Locate the cell with the specified text and output its [x, y] center coordinate. 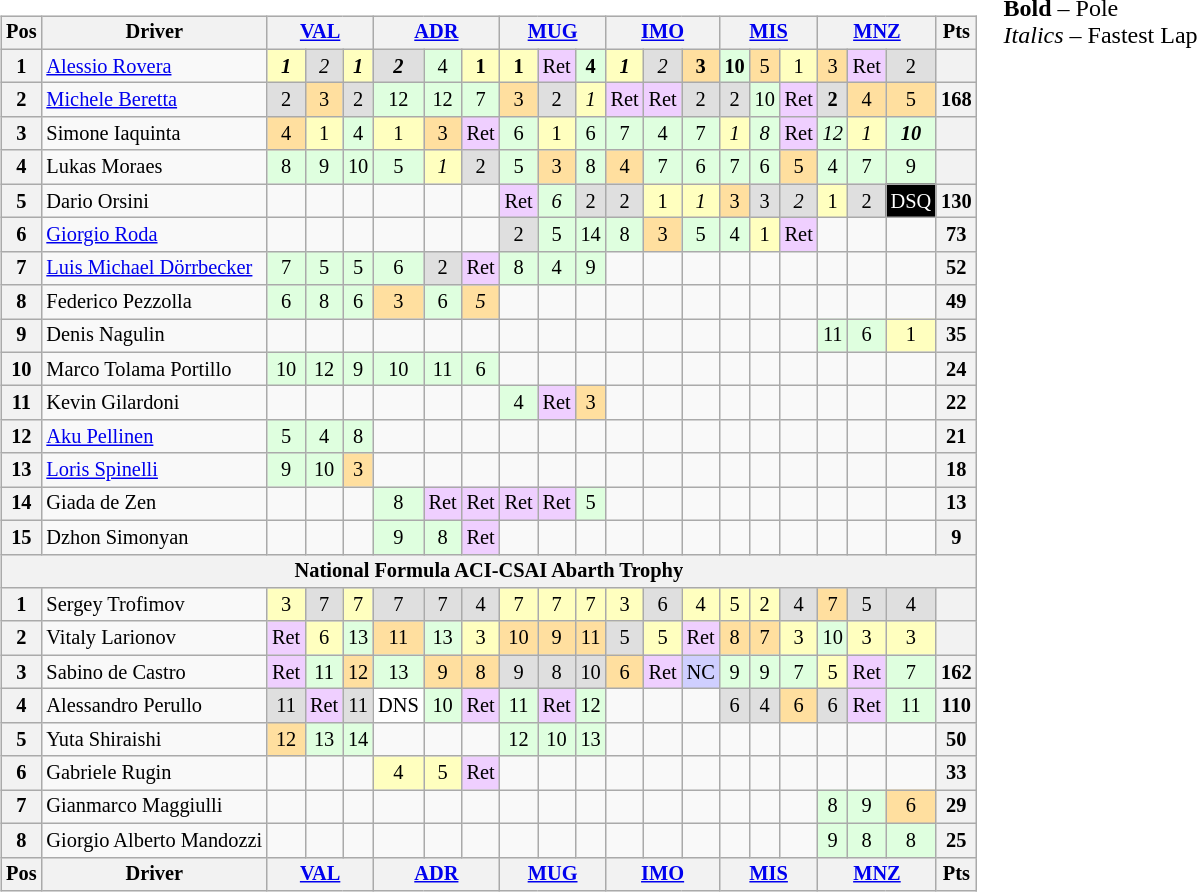
Denis Nagulin [154, 336]
National Formula ACI-CSAI Abarth Trophy [488, 571]
130 [956, 201]
Michele Beretta [154, 100]
110 [956, 706]
25 [956, 840]
15 [21, 537]
Aku Pellinen [154, 437]
Federico Pezzolla [154, 302]
Marco Tolama Portillo [154, 369]
52 [956, 268]
168 [956, 100]
Gabriele Rugin [154, 773]
Gianmarco Maggiulli [154, 807]
18 [956, 470]
Dario Orsini [154, 201]
Sabino de Castro [154, 672]
Dzhon Simonyan [154, 537]
50 [956, 739]
NC [701, 672]
Alessio Rovera [154, 66]
Luis Michael Dörrbecker [154, 268]
29 [956, 807]
Giorgio Roda [154, 235]
Giada de Zen [154, 504]
73 [956, 235]
Giorgio Alberto Mandozzi [154, 840]
162 [956, 672]
Lukas Moraes [154, 167]
Vitaly Larionov [154, 638]
Kevin Gilardoni [154, 403]
DNS [398, 706]
Sergey Trofimov [154, 605]
22 [956, 403]
Alessandro Perullo [154, 706]
35 [956, 336]
24 [956, 369]
Loris Spinelli [154, 470]
21 [956, 437]
Yuta Shiraishi [154, 739]
33 [956, 773]
DSQ [911, 201]
49 [956, 302]
Simone Iaquinta [154, 134]
